Determine the (X, Y) coordinate at the center of the cell enclosing the given text.  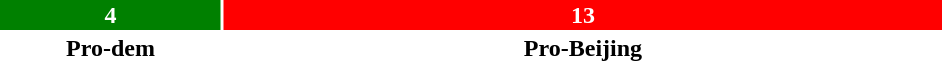
4 (110, 15)
13 (583, 15)
